Return [x, y] of the center of cell containing provided text 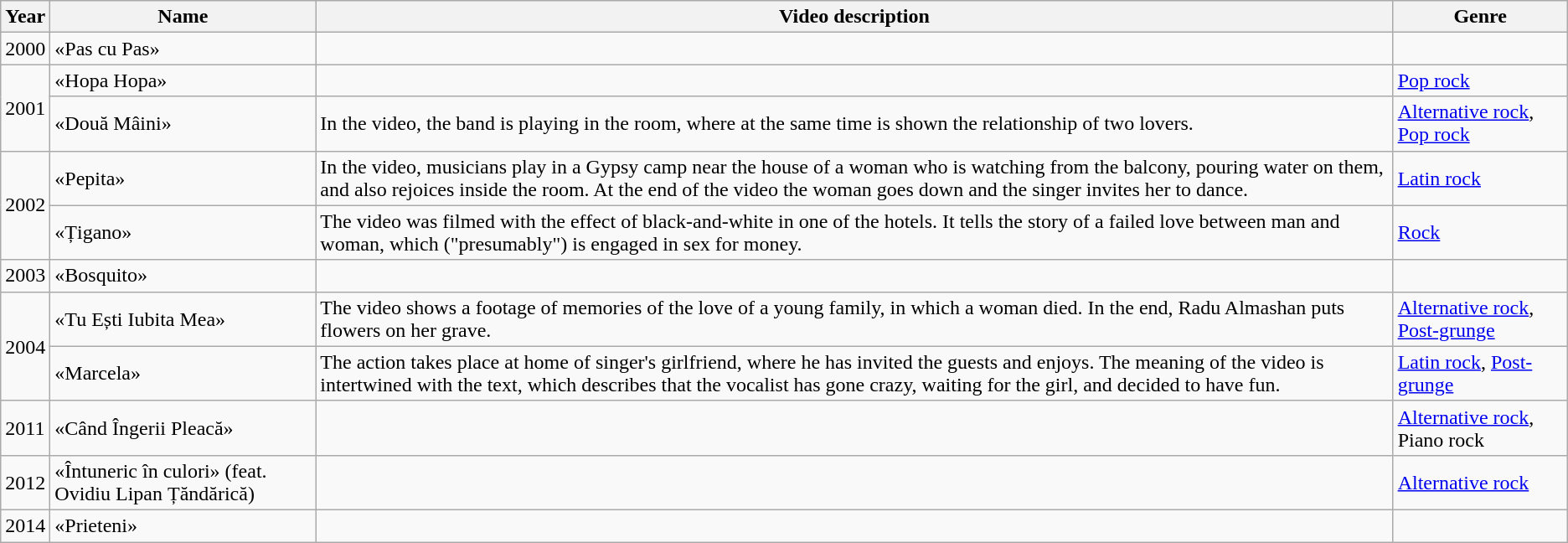
Rock [1480, 233]
«Prieteni» [183, 525]
«Țigano» [183, 233]
«Tu Ești Iubita Mea» [183, 318]
«Bosquito» [183, 276]
Pop rock [1480, 80]
Latin rock [1480, 178]
2003 [25, 276]
«Întuneric în culori» (feat. Ovidiu Lipan Țăndărică) [183, 483]
2014 [25, 525]
Genre [1480, 17]
«Când Îngerii Pleacă» [183, 427]
2012 [25, 483]
«Pas cu Pas» [183, 49]
Year [25, 17]
Latin rock, Post-grunge [1480, 374]
2011 [25, 427]
«Hopa Hopa» [183, 80]
In the video, the band is playing in the room, where at the same time is shown the relationship of two lovers. [854, 124]
«Marcela» [183, 374]
2000 [25, 49]
«Două Mâini» [183, 124]
2004 [25, 346]
Alternative rock, Piano rock [1480, 427]
Name [183, 17]
Alternative rock, Pop rock [1480, 124]
«Pepita» [183, 178]
2001 [25, 107]
Alternative rock, Post-grunge [1480, 318]
Alternative rock [1480, 483]
Video description [854, 17]
The video shows a footage of memories of the love of a young family, in which a woman died. In the end, Radu Almashan puts flowers on her grave. [854, 318]
2002 [25, 205]
